Find where the given text appears and provide that cell's center as (X, Y) coordinate. 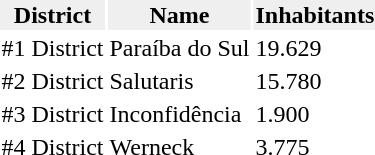
#2 District (52, 81)
Paraíba do Sul (180, 48)
Inconfidência (180, 114)
Name (180, 15)
#3 District (52, 114)
Salutaris (180, 81)
District (52, 15)
#1 District (52, 48)
